Find where the given text appears and provide that cell's center as [X, Y] coordinate. 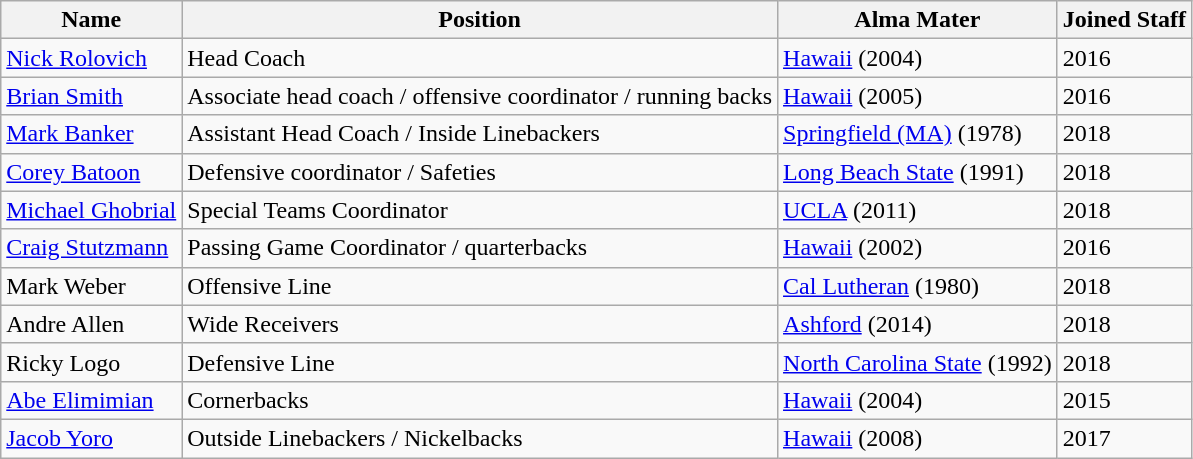
Cal Lutheran (1980) [918, 286]
Michael Ghobrial [92, 210]
Offensive Line [480, 286]
Defensive Line [480, 362]
Long Beach State (1991) [918, 172]
Mark Banker [92, 134]
Outside Linebackers / Nickelbacks [480, 438]
Defensive coordinator / Safeties [480, 172]
Joined Staff [1124, 20]
Ricky Logo [92, 362]
Associate head coach / offensive coordinator / running backs [480, 96]
Special Teams Coordinator [480, 210]
Position [480, 20]
Brian Smith [92, 96]
Hawaii (2002) [918, 248]
Assistant Head Coach / Inside Linebackers [480, 134]
Hawaii (2005) [918, 96]
Craig Stutzmann [92, 248]
North Carolina State (1992) [918, 362]
Abe Elimimian [92, 400]
Alma Mater [918, 20]
Cornerbacks [480, 400]
Nick Rolovich [92, 58]
Wide Receivers [480, 324]
Name [92, 20]
Jacob Yoro [92, 438]
Head Coach [480, 58]
Passing Game Coordinator / quarterbacks [480, 248]
Andre Allen [92, 324]
Mark Weber [92, 286]
Ashford (2014) [918, 324]
Corey Batoon [92, 172]
2017 [1124, 438]
Hawaii (2008) [918, 438]
2015 [1124, 400]
Springfield (MA) (1978) [918, 134]
UCLA (2011) [918, 210]
